Determine the (X, Y) coordinate at the center of the cell enclosing the given text.  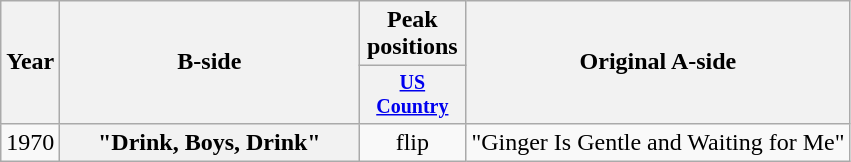
"Ginger Is Gentle and Waiting for Me" (658, 142)
Peak positions (412, 34)
Original A-side (658, 62)
flip (412, 142)
"Drink, Boys, Drink" (210, 142)
Year (30, 62)
US Country (412, 94)
1970 (30, 142)
B-side (210, 62)
